Capture the cell that displays the provided text and extract its [x, y] central coordinate. 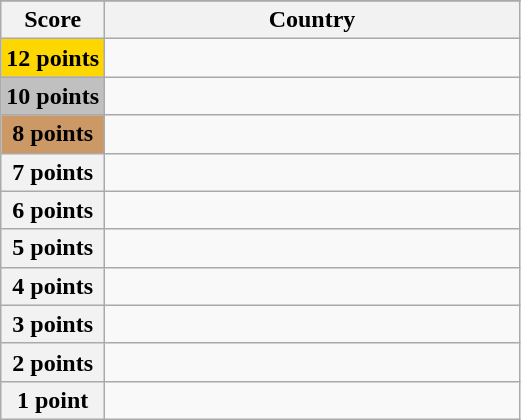
7 points [53, 172]
12 points [53, 58]
4 points [53, 286]
10 points [53, 96]
Country [312, 20]
2 points [53, 362]
6 points [53, 210]
5 points [53, 248]
3 points [53, 324]
8 points [53, 134]
Score [53, 20]
1 point [53, 400]
